Identify which cell holds the provided text, then report its (X, Y) central coordinate. 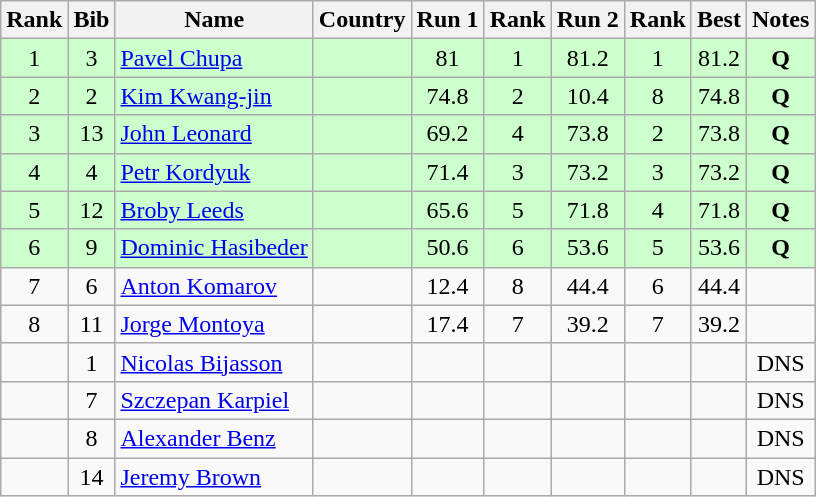
17.4 (448, 324)
Bib (92, 20)
65.6 (448, 210)
Alexander Benz (214, 438)
71.4 (448, 172)
Petr Kordyuk (214, 172)
12.4 (448, 286)
Notes (780, 20)
Anton Komarov (214, 286)
Nicolas Bijasson (214, 362)
12 (92, 210)
69.2 (448, 134)
13 (92, 134)
Name (214, 20)
9 (92, 248)
Dominic Hasibeder (214, 248)
Kim Kwang-jin (214, 96)
Broby Leeds (214, 210)
11 (92, 324)
Szczepan Karpiel (214, 400)
Pavel Chupa (214, 58)
10.4 (588, 96)
Jorge Montoya (214, 324)
John Leonard (214, 134)
50.6 (448, 248)
Country (362, 20)
Run 1 (448, 20)
Run 2 (588, 20)
14 (92, 477)
81 (448, 58)
Best (718, 20)
Jeremy Brown (214, 477)
